Locate the cell with the specified text and output its [x, y] center coordinate. 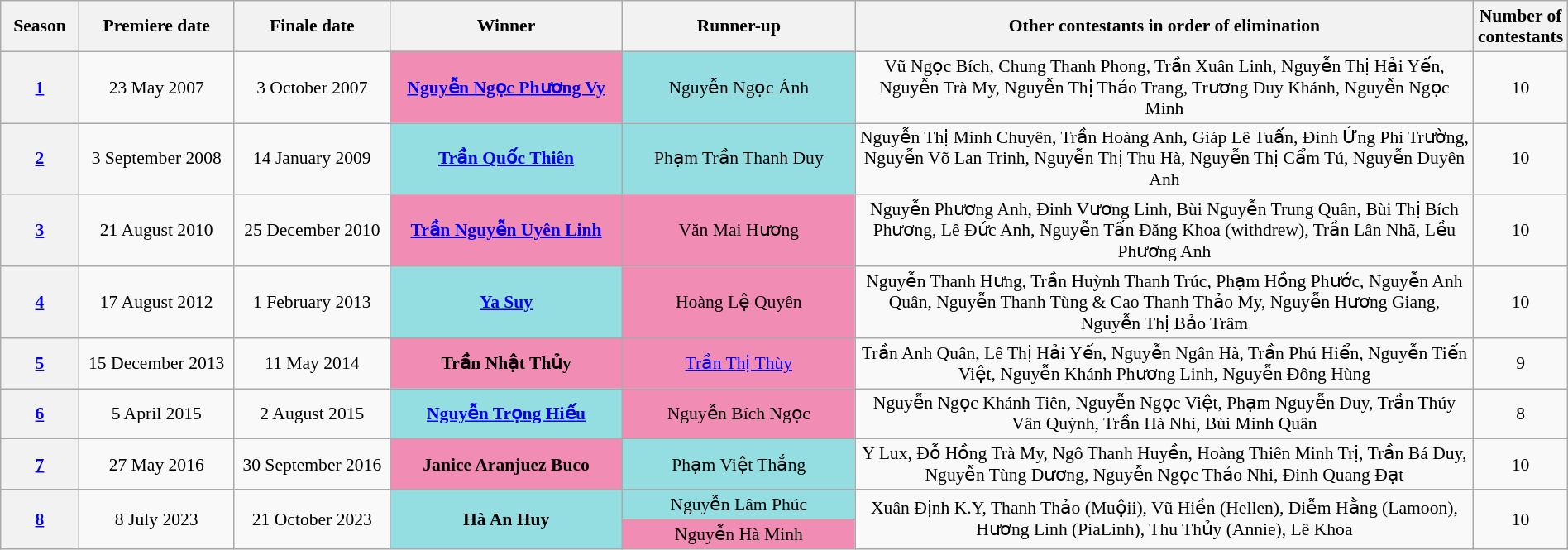
Premiere date [156, 26]
5 April 2015 [156, 414]
Janice Aranjuez Buco [506, 465]
1 [40, 88]
25 December 2010 [312, 232]
Other contestants in order of elimination [1164, 26]
3 September 2008 [156, 159]
Winner [506, 26]
14 January 2009 [312, 159]
Trần Anh Quân, Lê Thị Hải Yến, Nguyễn Ngân Hà, Trần Phú Hiển, Nguyễn Tiến Việt, Nguyễn Khánh Phương Linh, Nguyễn Đông Hùng [1164, 364]
Văn Mai Hương [739, 232]
23 May 2007 [156, 88]
Nguyễn Ngọc Phương Vy [506, 88]
5 [40, 364]
Trần Quốc Thiên [506, 159]
11 May 2014 [312, 364]
Number of contestants [1520, 26]
Trần Nhật Thủy [506, 364]
Season [40, 26]
9 [1520, 364]
2 [40, 159]
Nguyễn Trọng Hiếu [506, 414]
Y Lux, Đỗ Hồng Trà My, Ngô Thanh Huyền, Hoàng Thiên Minh Trị, Trần Bá Duy, Nguyễn Tùng Dương, Nguyễn Ngọc Thảo Nhi, Đinh Quang Đạt [1164, 465]
4 [40, 303]
30 September 2016 [312, 465]
Finale date [312, 26]
Xuân Định K.Y, Thanh Thảo (Muộii), Vũ Hiền (Hellen), Diễm Hằng (Lamoon), Hương Linh (PiaLinh), Thu Thủy (Annie), Lê Khoa [1164, 519]
Nguyễn Hà Minh [739, 534]
Nguyễn Lâm Phúc [739, 505]
27 May 2016 [156, 465]
Trần Thị Thùy [739, 364]
Vũ Ngọc Bích, Chung Thanh Phong, Trần Xuân Linh, Nguyễn Thị Hải Yến, Nguyễn Trà My, Nguyễn Thị Thảo Trang, Trương Duy Khánh, Nguyễn Ngọc Minh [1164, 88]
3 [40, 232]
Hà An Huy [506, 519]
17 August 2012 [156, 303]
Hoàng Lệ Quyên [739, 303]
Nguyễn Ngọc Ánh [739, 88]
3 October 2007 [312, 88]
21 August 2010 [156, 232]
Runner-up [739, 26]
Phạm Trần Thanh Duy [739, 159]
1 February 2013 [312, 303]
7 [40, 465]
Trần Nguyễn Uyên Linh [506, 232]
6 [40, 414]
Nguyễn Bích Ngọc [739, 414]
8 July 2023 [156, 519]
21 October 2023 [312, 519]
Phạm Việt Thắng [739, 465]
2 August 2015 [312, 414]
Ya Suy [506, 303]
15 December 2013 [156, 364]
Nguyễn Ngọc Khánh Tiên, Nguyễn Ngọc Việt, Phạm Nguyễn Duy, Trần Thúy Vân Quỳnh, Trần Hà Nhi, Bùi Minh Quân [1164, 414]
